From the cell containing the given text, extract its center point as [x, y] coordinate. 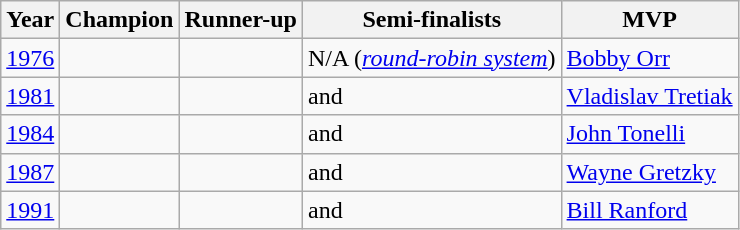
MVP [650, 20]
John Tonelli [650, 134]
Bobby Orr [650, 58]
Wayne Gretzky [650, 172]
N/A (round-robin system) [432, 58]
Bill Ranford [650, 210]
1981 [30, 96]
1987 [30, 172]
Semi-finalists [432, 20]
1976 [30, 58]
Runner-up [241, 20]
1991 [30, 210]
1984 [30, 134]
Year [30, 20]
Champion [120, 20]
Vladislav Tretiak [650, 96]
